Return the (X, Y) coordinate for the center point of the cell that contains the specified text.  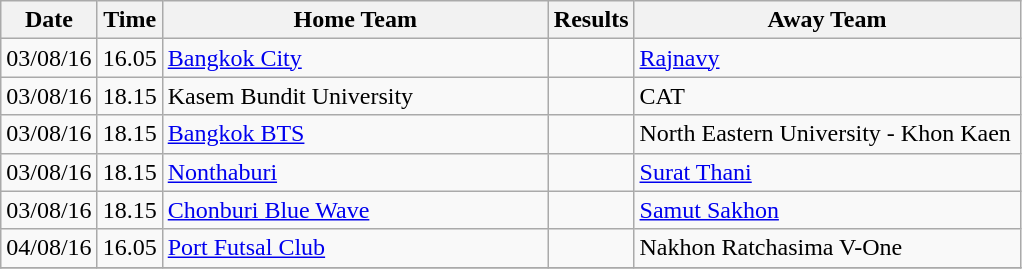
Chonburi Blue Wave (355, 210)
North Eastern University - Khon Kaen (827, 134)
Time (130, 20)
Bangkok City (355, 58)
Rajnavy (827, 58)
Kasem Bundit University (355, 96)
Results (591, 20)
Bangkok BTS (355, 134)
Nakhon Ratchasima V-One (827, 248)
Samut Sakhon (827, 210)
Away Team (827, 20)
Home Team (355, 20)
Date (49, 20)
Surat Thani (827, 172)
04/08/16 (49, 248)
CAT (827, 96)
Port Futsal Club (355, 248)
Nonthaburi (355, 172)
